Locate the cell with the specified text and output its [X, Y] center coordinate. 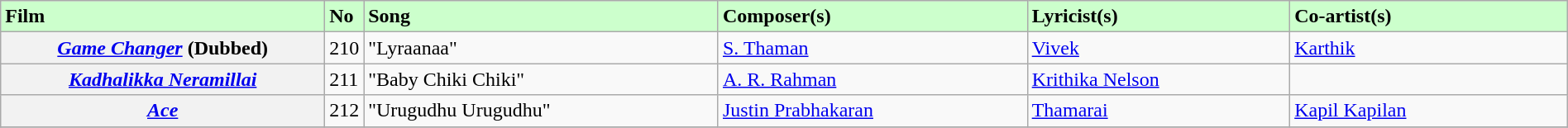
Film [163, 17]
A. R. Rahman [872, 79]
"Urugudhu Urugudhu" [541, 111]
Composer(s) [872, 17]
Kadhalikka Neramillai [163, 79]
211 [344, 79]
Karthik [1429, 48]
Song [541, 17]
212 [344, 111]
No [344, 17]
Krithika Nelson [1159, 79]
Game Changer (Dubbed) [163, 48]
210 [344, 48]
"Lyraanaa" [541, 48]
Thamarai [1159, 111]
Lyricist(s) [1159, 17]
Kapil Kapilan [1429, 111]
Justin Prabhakaran [872, 111]
S. Thaman [872, 48]
Vivek [1159, 48]
"Baby Chiki Chiki" [541, 79]
Co-artist(s) [1429, 17]
Ace [163, 111]
